Detect which cell encompasses the target text, then output its (x, y) center coordinate. 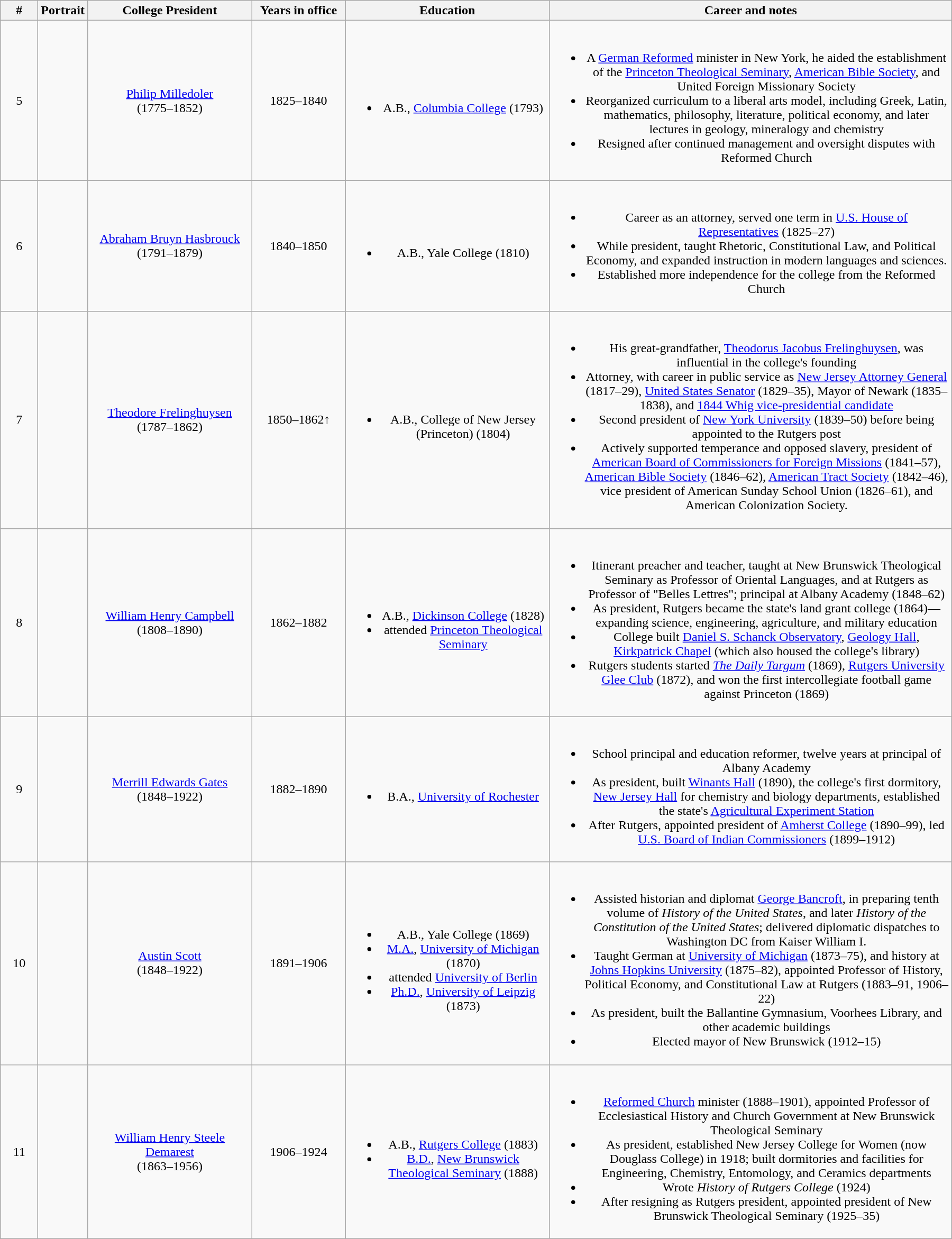
1862–1882 (299, 622)
A.B., Yale College (1810) (447, 246)
Philip Milledoler(1775–1852) (169, 100)
1906–1924 (299, 1152)
1825–1840 (299, 100)
1891–1906 (299, 963)
1882–1890 (299, 789)
A.B., Yale College (1869)M.A., University of Michigan (1870)attended University of BerlinPh.D., University of Leipzig (1873) (447, 963)
10 (19, 963)
6 (19, 246)
Years in office (299, 11)
Education (447, 11)
Abraham Bruyn Hasbrouck(1791–1879) (169, 246)
Merrill Edwards Gates(1848–1922) (169, 789)
5 (19, 100)
# (19, 11)
B.A., University of Rochester (447, 789)
William Henry Campbell(1808–1890) (169, 622)
1850–1862↑ (299, 420)
College President (169, 11)
1840–1850 (299, 246)
Career and notes (751, 11)
9 (19, 789)
Austin Scott(1848–1922) (169, 963)
A.B., Dickinson College (1828)attended Princeton Theological Seminary (447, 622)
Theodore Frelinghuysen(1787–1862) (169, 420)
A.B., Columbia College (1793) (447, 100)
7 (19, 420)
A.B., Rutgers College (1883)B.D., New Brunswick Theological Seminary (1888) (447, 1152)
William Henry Steele Demarest(1863–1956) (169, 1152)
11 (19, 1152)
8 (19, 622)
A.B., College of New Jersey (Princeton) (1804) (447, 420)
Portrait (63, 11)
